Search for the cell housing the specified text and yield its [X, Y] center coordinate. 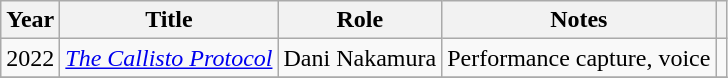
Role [360, 20]
The Callisto Protocol [169, 58]
Title [169, 20]
Performance capture, voice [579, 58]
2022 [30, 58]
Year [30, 20]
Notes [579, 20]
Dani Nakamura [360, 58]
